Provide the [X, Y] coordinate of the cell's center where the given text is located.  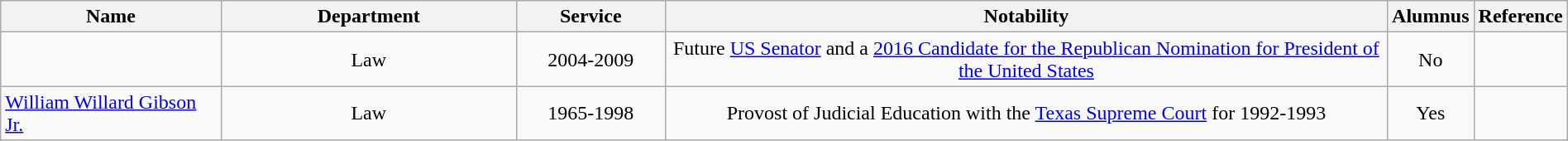
Future US Senator and a 2016 Candidate for the Republican Nomination for President of the United States [1025, 60]
2004-2009 [590, 60]
No [1431, 60]
Provost of Judicial Education with the Texas Supreme Court for 1992-1993 [1025, 113]
Department [369, 17]
Alumnus [1431, 17]
Notability [1025, 17]
Service [590, 17]
Yes [1431, 113]
Reference [1520, 17]
William Willard Gibson Jr. [111, 113]
Name [111, 17]
1965-1998 [590, 113]
